For the text-containing cell, return its midpoint in (X, Y) coordinate format. 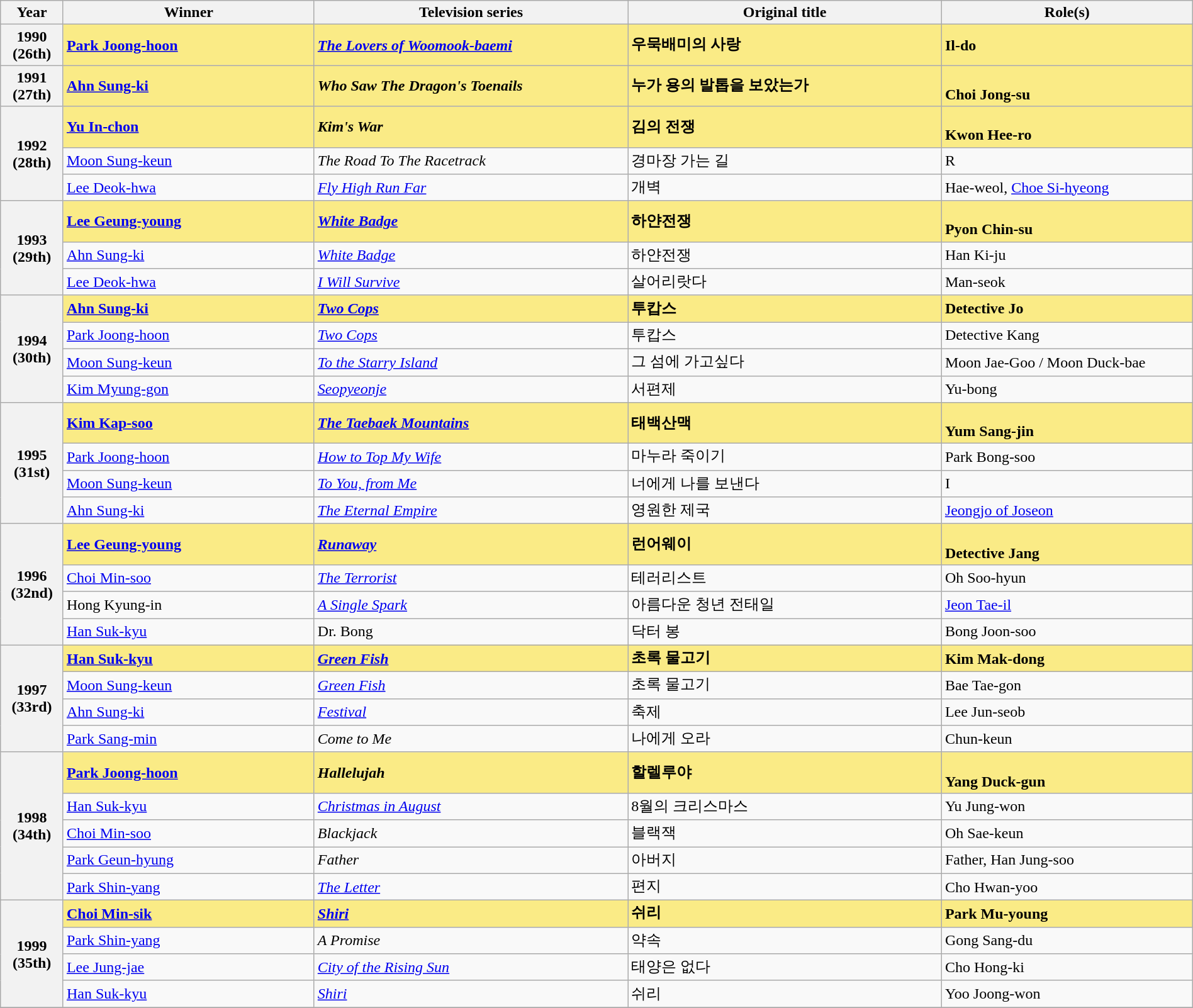
1991(27th) (32, 86)
Gong Sang-du (1067, 940)
The Lovers of Woomook-baemi (471, 45)
How to Top My Wife (471, 457)
To the Starry Island (471, 362)
Choi Min-sik (189, 914)
Oh Soo-hyun (1067, 578)
태백산맥 (785, 423)
영원한 제국 (785, 511)
Pyon Chin-su (1067, 221)
R (1067, 161)
Lee Jung-jae (189, 968)
1997(33rd) (32, 698)
Choi Jong-su (1067, 86)
A Promise (471, 940)
1999(35th) (32, 954)
Father, Han Jung-soo (1067, 861)
Jeon Tae-il (1067, 605)
Christmas in August (471, 807)
Cho Hong-ki (1067, 968)
Detective Jang (1067, 544)
To You, from Me (471, 483)
The Road To The Racetrack (471, 161)
1990(26th) (32, 45)
Who Saw The Dragon's Toenails (471, 86)
나에게 오라 (785, 739)
경마장 가는 길 (785, 161)
Han Ki-ju (1067, 255)
The Letter (471, 887)
Blackjack (471, 833)
누가 용의 발톱을 보았는가 (785, 86)
Cho Hwan-yoo (1067, 887)
축제 (785, 712)
아버지 (785, 861)
Jeongjo of Joseon (1067, 511)
I (1067, 483)
닥터 봉 (785, 632)
Lee Jun-seob (1067, 712)
Dr. Bong (471, 632)
태양은 없다 (785, 968)
Come to Me (471, 739)
서편제 (785, 389)
Detective Jo (1067, 308)
아름다운 청년 전태일 (785, 605)
Seopyeonje (471, 389)
Television series (471, 13)
8월의 크리스마스 (785, 807)
A Single Spark (471, 605)
Man-seok (1067, 282)
Father (471, 861)
1992(28th) (32, 154)
Hae-weol, Choe Si-hyeong (1067, 188)
Kwon Hee-ro (1067, 127)
Hallelujah (471, 773)
블랙잭 (785, 833)
Yum Sang-jin (1067, 423)
마누라 죽이기 (785, 457)
1994(30th) (32, 349)
Role(s) (1067, 13)
Park Bong-soo (1067, 457)
Hong Kyung-in (189, 605)
City of the Rising Sun (471, 968)
Kim Mak-dong (1067, 658)
Year (32, 13)
Chun-keun (1067, 739)
Bong Joon-soo (1067, 632)
Moon Jae-Goo / Moon Duck-bae (1067, 362)
Winner (189, 13)
너에게 나를 보낸다 (785, 483)
편지 (785, 887)
살어리랏다 (785, 282)
약속 (785, 940)
그 섬에 가고싶다 (785, 362)
개벽 (785, 188)
Kim Kap-soo (189, 423)
Il-do (1067, 45)
Park Geun-hyung (189, 861)
Yang Duck-gun (1067, 773)
Park Mu-young (1067, 914)
Fly High Run Far (471, 188)
The Terrorist (471, 578)
1993(29th) (32, 248)
Bae Tae-gon (1067, 686)
Kim's War (471, 127)
The Taebaek Mountains (471, 423)
우묵배미의 사랑 (785, 45)
Park Sang-min (189, 739)
Kim Myung-gon (189, 389)
테러리스트 (785, 578)
Oh Sae-keun (1067, 833)
The Eternal Empire (471, 511)
1998(34th) (32, 826)
Yu In-chon (189, 127)
Festival (471, 712)
Yu-bong (1067, 389)
할렐루야 (785, 773)
김의 전쟁 (785, 127)
I Will Survive (471, 282)
Yu Jung-won (1067, 807)
1996(32nd) (32, 584)
1995(31st) (32, 463)
Original title (785, 13)
Runaway (471, 544)
런어웨이 (785, 544)
Detective Kang (1067, 336)
Yoo Joong-won (1067, 994)
